For the text-containing cell, return its midpoint in [x, y] coordinate format. 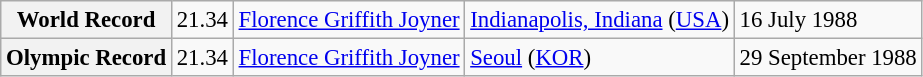
World Record [86, 20]
Seoul (KOR) [600, 58]
Olympic Record [86, 58]
Indianapolis, Indiana (USA) [600, 20]
29 September 1988 [828, 58]
16 July 1988 [828, 20]
